Determine the (X, Y) coordinate at the center of the cell enclosing the given text.  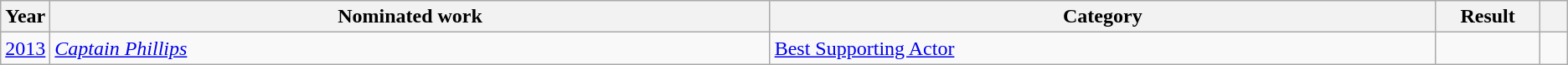
2013 (25, 48)
Result (1488, 17)
Year (25, 17)
Best Supporting Actor (1102, 48)
Captain Phillips (410, 48)
Category (1102, 17)
Nominated work (410, 17)
